Pinpoint the cell where the given text exists, returning its [X, Y] midpoint coordinate. 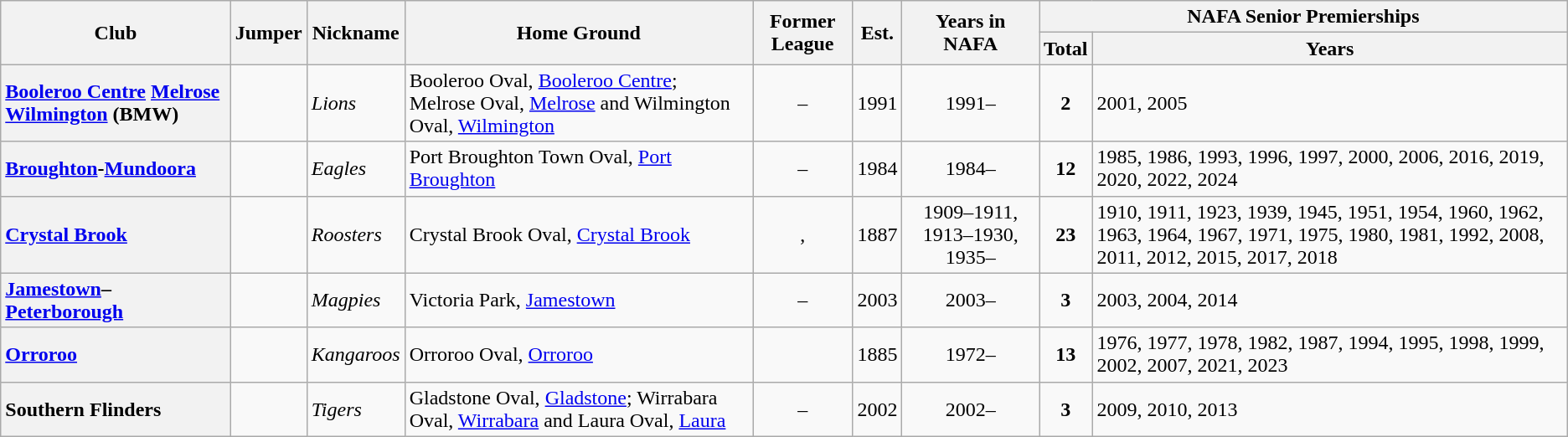
1985, 1986, 1993, 1996, 1997, 2000, 2006, 2016, 2019, 2020, 2022, 2024 [1330, 169]
Gladstone Oval, Gladstone; Wirrabara Oval, Wirrabara and Laura Oval, Laura [578, 409]
1976, 1977, 1978, 1982, 1987, 1994, 1995, 1998, 1999, 2002, 2007, 2021, 2023 [1330, 355]
Port Broughton Town Oval, Port Broughton [578, 169]
, [802, 234]
2003, 2004, 2014 [1330, 300]
1887 [878, 234]
12 [1066, 169]
Tigers [355, 409]
Eagles [355, 169]
2001, 2005 [1330, 103]
Crystal Brook Oval, Crystal Brook [578, 234]
Club [116, 33]
Years [1330, 49]
Jumper [268, 33]
1972– [971, 355]
Southern Flinders [116, 409]
Booleroo Oval, Booleroo Centre; Melrose Oval, Melrose and Wilmington Oval, Wilmington [578, 103]
Victoria Park, Jamestown [578, 300]
1909–1911, 1913–1930, 1935– [971, 234]
Nickname [355, 33]
Crystal Brook [116, 234]
Roosters [355, 234]
Kangaroos [355, 355]
23 [1066, 234]
2002 [878, 409]
Home Ground [578, 33]
1984– [971, 169]
1991 [878, 103]
Orroroo Oval, Orroroo [578, 355]
2003– [971, 300]
Est. [878, 33]
Orroroo [116, 355]
2003 [878, 300]
13 [1066, 355]
1984 [878, 169]
Magpies [355, 300]
2009, 2010, 2013 [1330, 409]
2002– [971, 409]
Years in NAFA [971, 33]
Total [1066, 49]
1910, 1911, 1923, 1939, 1945, 1951, 1954, 1960, 1962, 1963, 1964, 1967, 1971, 1975, 1980, 1981, 1992, 2008, 2011, 2012, 2015, 2017, 2018 [1330, 234]
1885 [878, 355]
Booleroo Centre Melrose Wilmington (BMW) [116, 103]
NAFA Senior Premierships [1303, 17]
Broughton-Mundoora [116, 169]
Jamestown–Peterborough [116, 300]
1991– [971, 103]
Former League [802, 33]
2 [1066, 103]
Lions [355, 103]
